Detect which cell encompasses the target text, then output its (x, y) center coordinate. 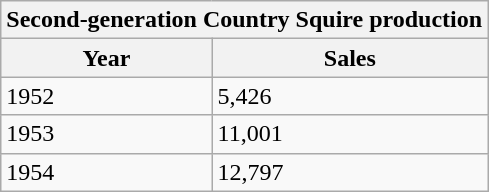
1954 (106, 172)
5,426 (350, 96)
Sales (350, 58)
12,797 (350, 172)
Year (106, 58)
1952 (106, 96)
11,001 (350, 134)
1953 (106, 134)
Second-generation Country Squire production (244, 20)
